Extract the [x, y] coordinate from the center of the cell holding the provided text.  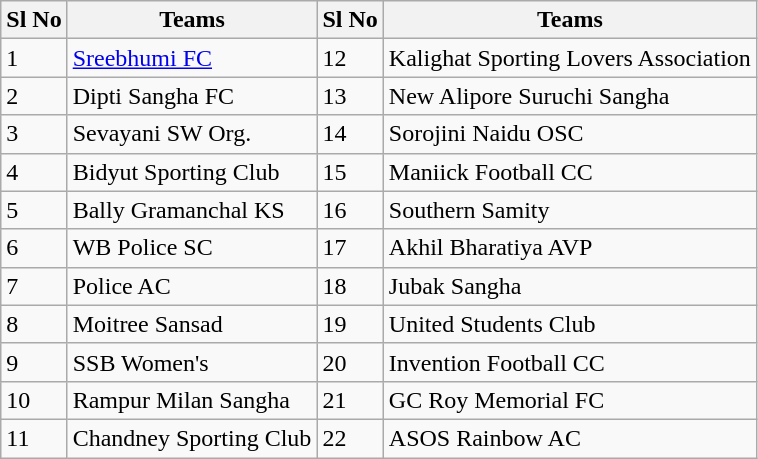
1 [34, 58]
10 [34, 400]
22 [350, 438]
Maniick Football CC [570, 172]
Sorojini Naidu OSC [570, 134]
16 [350, 210]
Moitree Sansad [192, 324]
Bally Gramanchal KS [192, 210]
Bidyut Sporting Club [192, 172]
Akhil Bharatiya AVP [570, 248]
4 [34, 172]
20 [350, 362]
3 [34, 134]
19 [350, 324]
SSB Women's [192, 362]
6 [34, 248]
18 [350, 286]
Invention Football CC [570, 362]
9 [34, 362]
United Students Club [570, 324]
Southern Samity [570, 210]
2 [34, 96]
21 [350, 400]
Dipti Sangha FC [192, 96]
12 [350, 58]
7 [34, 286]
Sevayani SW Org. [192, 134]
Jubak Sangha [570, 286]
Kalighat Sporting Lovers Association [570, 58]
17 [350, 248]
Rampur Milan Sangha [192, 400]
WB Police SC [192, 248]
14 [350, 134]
New Alipore Suruchi Sangha [570, 96]
Police AC [192, 286]
8 [34, 324]
ASOS Rainbow AC [570, 438]
15 [350, 172]
5 [34, 210]
GC Roy Memorial FC [570, 400]
Chandney Sporting Club [192, 438]
11 [34, 438]
Sreebhumi FC [192, 58]
13 [350, 96]
